Return (x, y) of the center of cell containing provided text 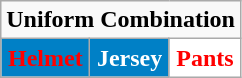
Uniform Combination (121, 20)
Pants (204, 58)
Jersey (130, 58)
Helmet (46, 58)
